Detect which cell encompasses the target text, then output its [X, Y] center coordinate. 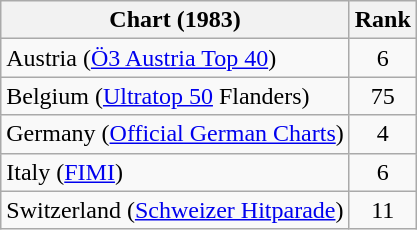
Rank [382, 20]
11 [382, 210]
Italy (FIMI) [175, 172]
Switzerland (Schweizer Hitparade) [175, 210]
Austria (Ö3 Austria Top 40) [175, 58]
Belgium (Ultratop 50 Flanders) [175, 96]
4 [382, 134]
Chart (1983) [175, 20]
Germany (Official German Charts) [175, 134]
75 [382, 96]
